Identify which cell holds the provided text, then report its [X, Y] central coordinate. 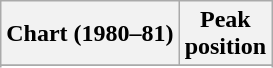
Peakposition [225, 34]
Chart (1980–81) [90, 34]
